For the text-containing cell, return its midpoint in [X, Y] coordinate format. 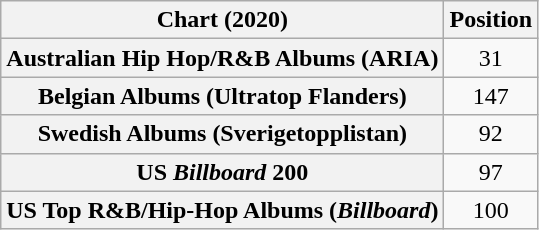
147 [491, 96]
Chart (2020) [222, 20]
Belgian Albums (Ultratop Flanders) [222, 96]
31 [491, 58]
US Billboard 200 [222, 172]
US Top R&B/Hip-Hop Albums (Billboard) [222, 210]
92 [491, 134]
Position [491, 20]
100 [491, 210]
Swedish Albums (Sverigetopplistan) [222, 134]
97 [491, 172]
Australian Hip Hop/R&B Albums (ARIA) [222, 58]
